Search for the cell housing the specified text and yield its [x, y] center coordinate. 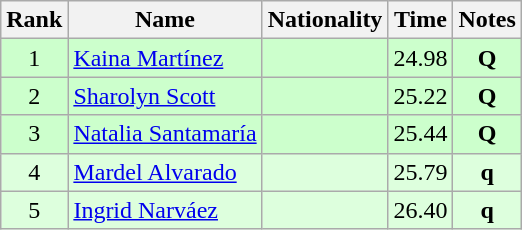
Time [420, 20]
26.40 [420, 210]
Rank [34, 20]
Nationality [325, 20]
Sharolyn Scott [165, 96]
Mardel Alvarado [165, 172]
1 [34, 58]
Kaina Martínez [165, 58]
Name [165, 20]
Ingrid Narváez [165, 210]
3 [34, 134]
5 [34, 210]
Notes [487, 20]
25.44 [420, 134]
25.79 [420, 172]
4 [34, 172]
25.22 [420, 96]
24.98 [420, 58]
Natalia Santamaría [165, 134]
2 [34, 96]
